From the cell containing the given text, extract its center point as [x, y] coordinate. 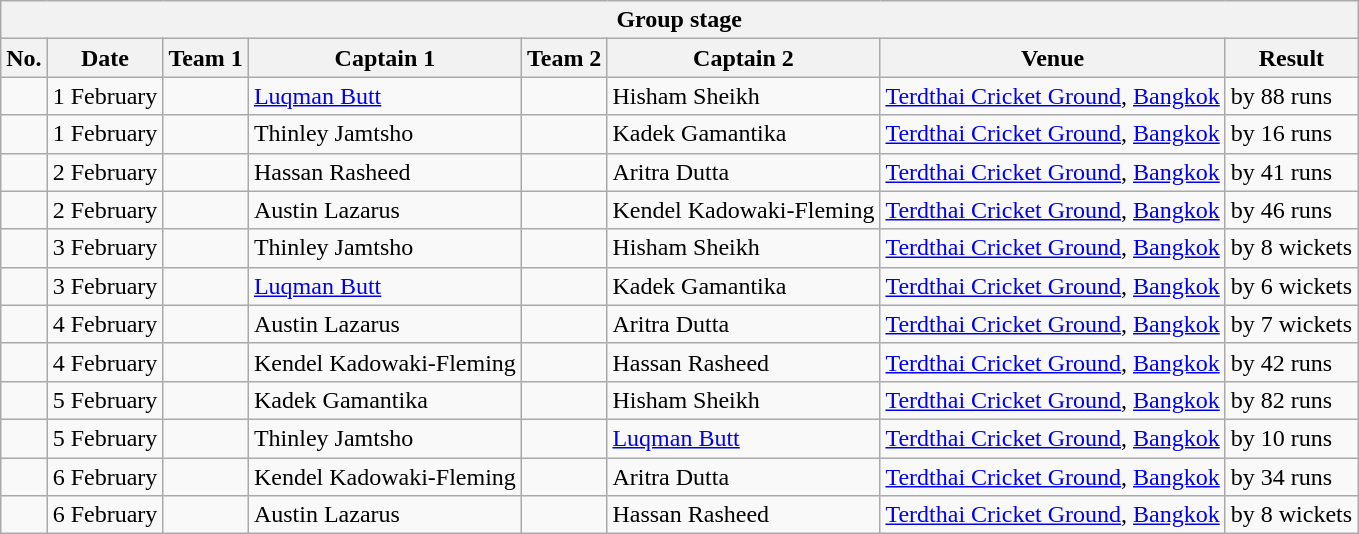
Date [105, 58]
by 41 runs [1291, 172]
by 6 wickets [1291, 286]
No. [24, 58]
Venue [1052, 58]
by 10 runs [1291, 438]
Group stage [680, 20]
Result [1291, 58]
Team 1 [206, 58]
Captain 2 [744, 58]
by 82 runs [1291, 400]
by 88 runs [1291, 96]
by 34 runs [1291, 477]
by 46 runs [1291, 210]
by 42 runs [1291, 362]
Team 2 [564, 58]
Captain 1 [384, 58]
by 7 wickets [1291, 324]
by 16 runs [1291, 134]
